Scan for the cell matching the given text and deliver its (X, Y) coordinate at center. 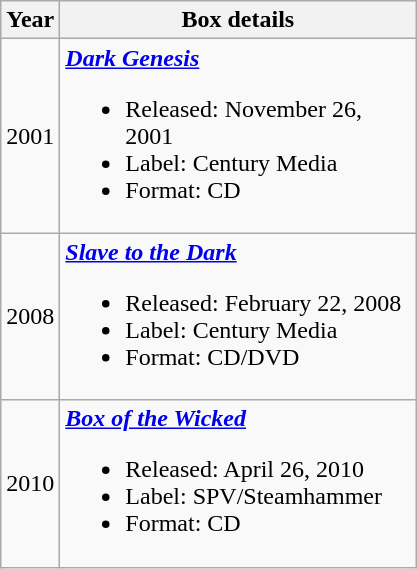
2008 (30, 316)
Dark GenesisReleased: November 26, 2001Label: Century MediaFormat: CD (238, 136)
Box details (238, 20)
Year (30, 20)
Box of the WickedReleased: April 26, 2010Label: SPV/SteamhammerFormat: CD (238, 484)
2001 (30, 136)
2010 (30, 484)
Slave to the DarkReleased: February 22, 2008Label: Century MediaFormat: CD/DVD (238, 316)
